For the text-containing cell, return its midpoint in [x, y] coordinate format. 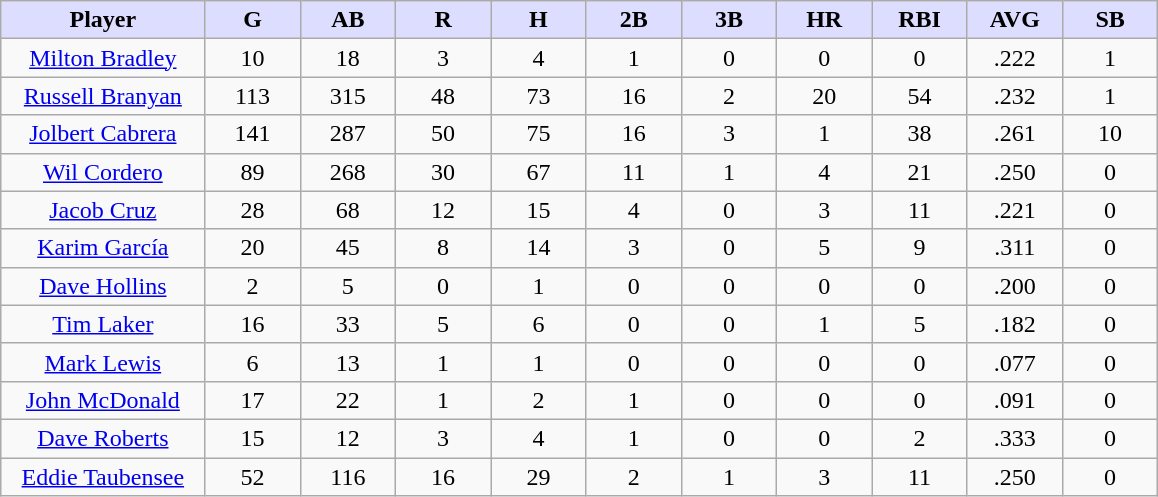
287 [348, 134]
13 [348, 362]
45 [348, 248]
75 [538, 134]
Karim García [103, 248]
.311 [1014, 248]
30 [442, 172]
Jolbert Cabrera [103, 134]
141 [252, 134]
17 [252, 400]
68 [348, 210]
2B [634, 20]
Player [103, 20]
AB [348, 20]
.221 [1014, 210]
AVG [1014, 20]
50 [442, 134]
.200 [1014, 286]
Wil Cordero [103, 172]
18 [348, 58]
H [538, 20]
67 [538, 172]
.222 [1014, 58]
.333 [1014, 438]
28 [252, 210]
89 [252, 172]
14 [538, 248]
9 [920, 248]
Eddie Taubensee [103, 477]
RBI [920, 20]
Milton Bradley [103, 58]
113 [252, 96]
John McDonald [103, 400]
73 [538, 96]
G [252, 20]
54 [920, 96]
22 [348, 400]
.091 [1014, 400]
.232 [1014, 96]
3B [728, 20]
Russell Branyan [103, 96]
Dave Hollins [103, 286]
HR [824, 20]
Dave Roberts [103, 438]
33 [348, 324]
38 [920, 134]
Tim Laker [103, 324]
315 [348, 96]
116 [348, 477]
268 [348, 172]
29 [538, 477]
21 [920, 172]
52 [252, 477]
.077 [1014, 362]
SB [1110, 20]
.261 [1014, 134]
Mark Lewis [103, 362]
R [442, 20]
48 [442, 96]
Jacob Cruz [103, 210]
8 [442, 248]
.182 [1014, 324]
